Locate the cell with the specified text and output its [x, y] center coordinate. 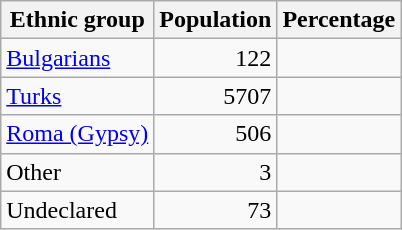
Turks [78, 96]
73 [216, 210]
5707 [216, 96]
Population [216, 20]
3 [216, 172]
122 [216, 58]
Other [78, 172]
Bulgarians [78, 58]
Ethnic group [78, 20]
506 [216, 134]
Undeclared [78, 210]
Roma (Gypsy) [78, 134]
Percentage [339, 20]
